Identify which cell holds the provided text, then report its [x, y] central coordinate. 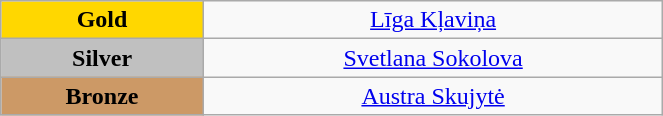
Bronze [102, 96]
Gold [102, 20]
Līga Kļaviņa [432, 20]
Austra Skujytė [432, 96]
Svetlana Sokolova [432, 58]
Silver [102, 58]
